Search for the cell housing the specified text and yield its [x, y] center coordinate. 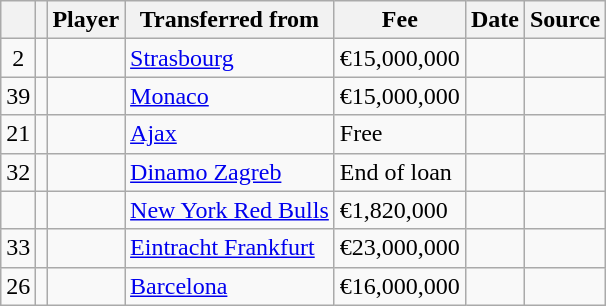
End of loan [400, 172]
2 [18, 58]
Monaco [230, 96]
33 [18, 248]
26 [18, 286]
Player [86, 20]
39 [18, 96]
Fee [400, 20]
32 [18, 172]
Ajax [230, 134]
€16,000,000 [400, 286]
21 [18, 134]
New York Red Bulls [230, 210]
Transferred from [230, 20]
Eintracht Frankfurt [230, 248]
Date [494, 20]
Strasbourg [230, 58]
Dinamo Zagreb [230, 172]
€1,820,000 [400, 210]
Source [564, 20]
Free [400, 134]
Barcelona [230, 286]
€23,000,000 [400, 248]
